Extract the [X, Y] coordinate from the center of the cell holding the provided text.  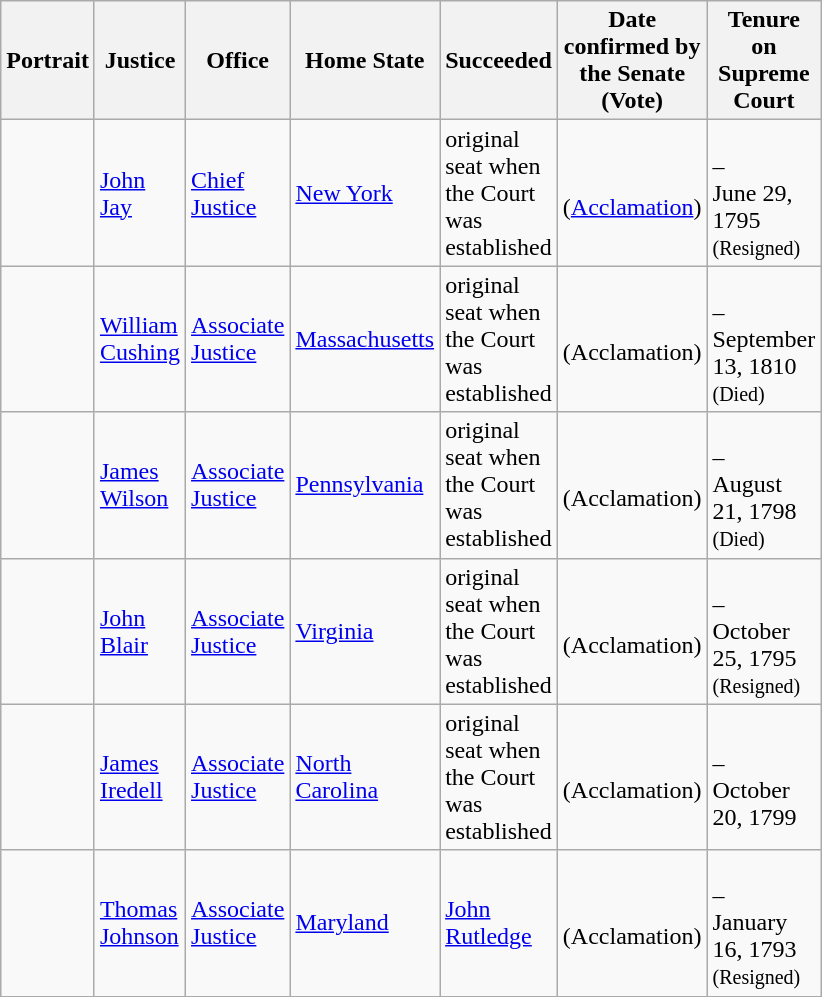
Tenure on Supreme Court [764, 60]
James Wilson [140, 485]
–January 16, 1793(Resigned) [764, 923]
James Iredell [140, 777]
–August 21, 1798(Died) [764, 485]
Thomas Johnson [140, 923]
Justice [140, 60]
Pennsylvania [365, 485]
Virginia [365, 631]
William Cushing [140, 339]
Chief Justice [238, 193]
Succeeded [499, 60]
–June 29, 1795(Resigned) [764, 193]
Maryland [365, 923]
–October 25, 1795(Resigned) [764, 631]
Massachusetts [365, 339]
North Carolina [365, 777]
Date confirmed by the Senate(Vote) [632, 60]
New York [365, 193]
John Blair [140, 631]
John Jay [140, 193]
Office [238, 60]
–September 13, 1810(Died) [764, 339]
Portrait [48, 60]
John Rutledge [499, 923]
Home State [365, 60]
–October 20, 1799 [764, 777]
